Find where the given text appears and provide that cell's center as (X, Y) coordinate. 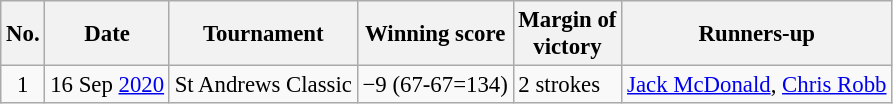
1 (23, 85)
−9 (67-67=134) (435, 85)
St Andrews Classic (263, 85)
16 Sep 2020 (107, 85)
Date (107, 34)
Jack McDonald, Chris Robb (757, 85)
No. (23, 34)
2 strokes (568, 85)
Tournament (263, 34)
Margin ofvictory (568, 34)
Runners-up (757, 34)
Winning score (435, 34)
